Extract the [X, Y] coordinate from the center of the cell holding the provided text.  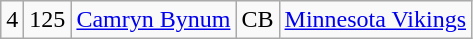
125 [48, 20]
4 [12, 20]
Minnesota Vikings [376, 20]
CB [258, 20]
Camryn Bynum [154, 20]
